Extract the (x, y) coordinate from the center of the cell holding the provided text.  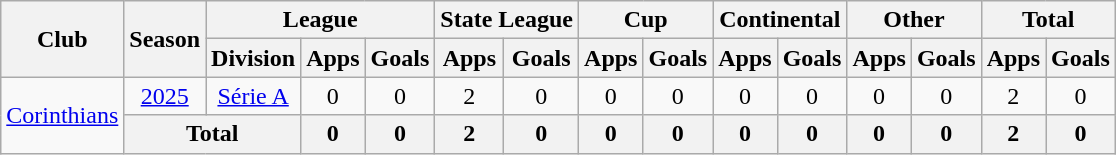
Corinthians (62, 115)
Cup (646, 20)
Club (62, 39)
Other (914, 20)
Division (254, 58)
State League (507, 20)
Série A (254, 96)
Continental (780, 20)
Season (165, 39)
2025 (165, 96)
League (320, 20)
